Output the [x, y] coordinate of the center of the cell containing the given text.  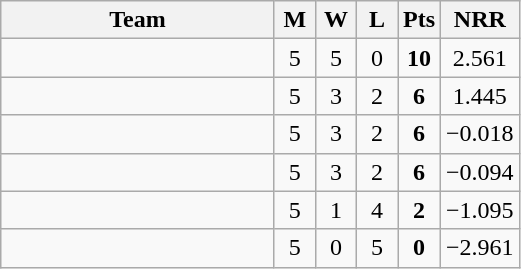
M [294, 20]
1 [336, 210]
−1.095 [480, 210]
2.561 [480, 58]
Team [138, 20]
L [376, 20]
4 [376, 210]
NRR [480, 20]
W [336, 20]
−0.094 [480, 172]
−0.018 [480, 134]
10 [420, 58]
−2.961 [480, 248]
1.445 [480, 96]
Pts [420, 20]
